Return the [x, y] coordinate for the center point of the cell that contains the specified text.  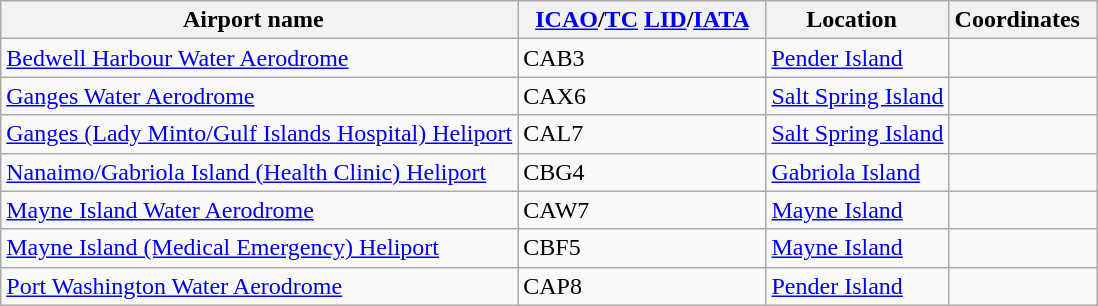
Coordinates [1023, 20]
CAW7 [642, 210]
ICAO/TC LID/IATA [642, 20]
Airport name [260, 20]
Location [858, 20]
CAX6 [642, 96]
Gabriola Island [858, 172]
CBF5 [642, 248]
CAL7 [642, 134]
Ganges (Lady Minto/Gulf Islands Hospital) Heliport [260, 134]
Bedwell Harbour Water Aerodrome [260, 58]
CAP8 [642, 286]
Ganges Water Aerodrome [260, 96]
Mayne Island Water Aerodrome [260, 210]
Port Washington Water Aerodrome [260, 286]
CBG4 [642, 172]
CAB3 [642, 58]
Mayne Island (Medical Emergency) Heliport [260, 248]
Nanaimo/Gabriola Island (Health Clinic) Heliport [260, 172]
